Determine the (x, y) coordinate at the center of the cell enclosing the given text.  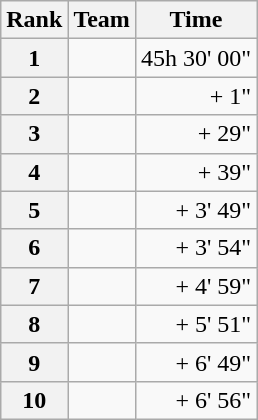
5 (34, 210)
+ 6' 56" (196, 400)
+ 1" (196, 96)
8 (34, 324)
4 (34, 172)
Team (102, 20)
6 (34, 248)
Rank (34, 20)
+ 3' 49" (196, 210)
Time (196, 20)
7 (34, 286)
+ 5' 51" (196, 324)
+ 39" (196, 172)
3 (34, 134)
9 (34, 362)
+ 3' 54" (196, 248)
45h 30' 00" (196, 58)
+ 29" (196, 134)
+ 4' 59" (196, 286)
+ 6' 49" (196, 362)
10 (34, 400)
1 (34, 58)
2 (34, 96)
